Locate the cell with the specified text and output its (X, Y) center coordinate. 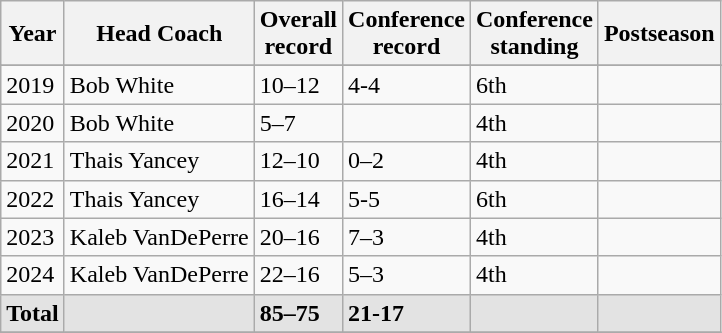
Head Coach (159, 34)
Conference record (407, 34)
2019 (33, 85)
0–2 (407, 161)
Total (33, 313)
10–12 (298, 85)
22–16 (298, 275)
2024 (33, 275)
5-5 (407, 199)
2023 (33, 237)
2021 (33, 161)
5–7 (298, 123)
2022 (33, 199)
12–10 (298, 161)
16–14 (298, 199)
Postseason (659, 34)
Year (33, 34)
Overall record (298, 34)
Conference standing (534, 34)
7–3 (407, 237)
85–75 (298, 313)
21-17 (407, 313)
5–3 (407, 275)
20–16 (298, 237)
2020 (33, 123)
4-4 (407, 85)
